Capture the cell that displays the provided text and extract its (x, y) central coordinate. 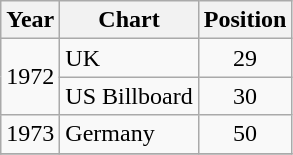
UK (129, 58)
Germany (129, 134)
1973 (30, 134)
Position (245, 20)
Year (30, 20)
29 (245, 58)
50 (245, 134)
Chart (129, 20)
30 (245, 96)
US Billboard (129, 96)
1972 (30, 77)
